Scan for the cell matching the given text and deliver its (x, y) coordinate at center. 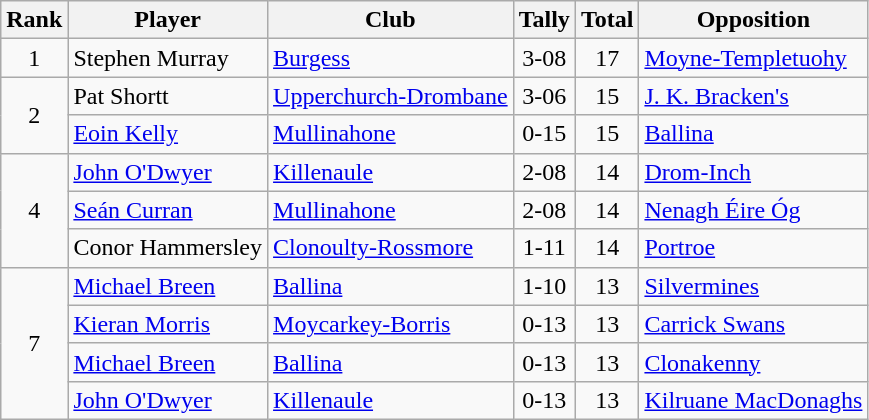
3-06 (544, 96)
Silvermines (754, 286)
0-15 (544, 134)
2 (34, 115)
Tally (544, 20)
Conor Hammersley (168, 248)
Opposition (754, 20)
Player (168, 20)
7 (34, 343)
Stephen Murray (168, 58)
Clonakenny (754, 362)
Clonoulty-Rossmore (391, 248)
Club (391, 20)
J. K. Bracken's (754, 96)
17 (607, 58)
Kilruane MacDonaghs (754, 400)
Total (607, 20)
Kieran Morris (168, 324)
1 (34, 58)
Carrick Swans (754, 324)
Rank (34, 20)
4 (34, 210)
Upperchurch-Drombane (391, 96)
1-10 (544, 286)
3-08 (544, 58)
Nenagh Éire Óg (754, 210)
Seán Curran (168, 210)
Moyne-Templetuohy (754, 58)
Eoin Kelly (168, 134)
Moycarkey-Borris (391, 324)
Drom-Inch (754, 172)
1-11 (544, 248)
Pat Shortt (168, 96)
Burgess (391, 58)
Portroe (754, 248)
